From the cell containing the given text, extract its center point as (x, y) coordinate. 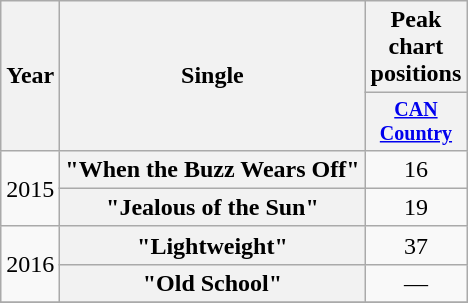
19 (416, 207)
2016 (30, 264)
2015 (30, 188)
Single (212, 76)
CAN Country (416, 122)
Year (30, 76)
Peak chartpositions (416, 47)
"Jealous of the Sun" (212, 207)
"Old School" (212, 283)
— (416, 283)
37 (416, 245)
16 (416, 169)
"Lightweight" (212, 245)
"When the Buzz Wears Off" (212, 169)
